Scan for the cell matching the given text and deliver its (X, Y) coordinate at center. 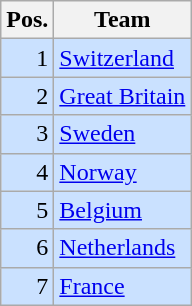
Team (122, 20)
Belgium (122, 210)
3 (28, 134)
7 (28, 286)
1 (28, 58)
5 (28, 210)
4 (28, 172)
Great Britain (122, 96)
Pos. (28, 20)
6 (28, 248)
Netherlands (122, 248)
Norway (122, 172)
Sweden (122, 134)
France (122, 286)
Switzerland (122, 58)
2 (28, 96)
